Provide the (X, Y) coordinate of the cell's center where the given text is located.  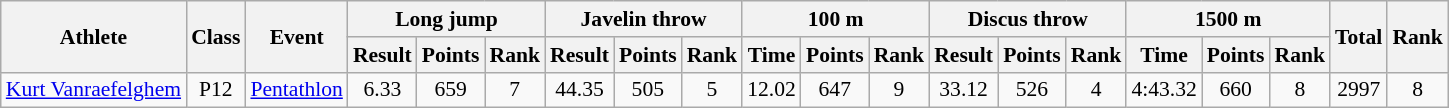
9 (900, 90)
6.33 (382, 90)
Javelin throw (644, 19)
12.02 (772, 90)
Athlete (94, 36)
2997 (1358, 90)
7 (514, 90)
4:43.32 (1164, 90)
5 (712, 90)
1500 m (1228, 19)
Kurt Vanraefelghem (94, 90)
100 m (836, 19)
659 (451, 90)
Long jump (446, 19)
Pentathlon (296, 90)
44.35 (580, 90)
P12 (216, 90)
Total (1358, 36)
526 (1032, 90)
Event (296, 36)
33.12 (964, 90)
Discus throw (1028, 19)
660 (1236, 90)
4 (1096, 90)
Class (216, 36)
647 (835, 90)
505 (648, 90)
